Pinpoint the cell where the given text exists, returning its [X, Y] midpoint coordinate. 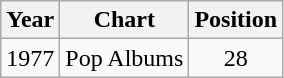
28 [236, 58]
Position [236, 20]
1977 [30, 58]
Chart [124, 20]
Pop Albums [124, 58]
Year [30, 20]
